Return the [X, Y] coordinate for the center point of the cell that contains the specified text.  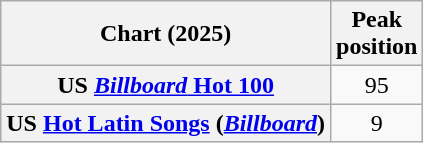
US Billboard Hot 100 [166, 85]
9 [377, 123]
US Hot Latin Songs (Billboard) [166, 123]
95 [377, 85]
Chart (2025) [166, 34]
Peakposition [377, 34]
